Detect which cell encompasses the target text, then output its [x, y] center coordinate. 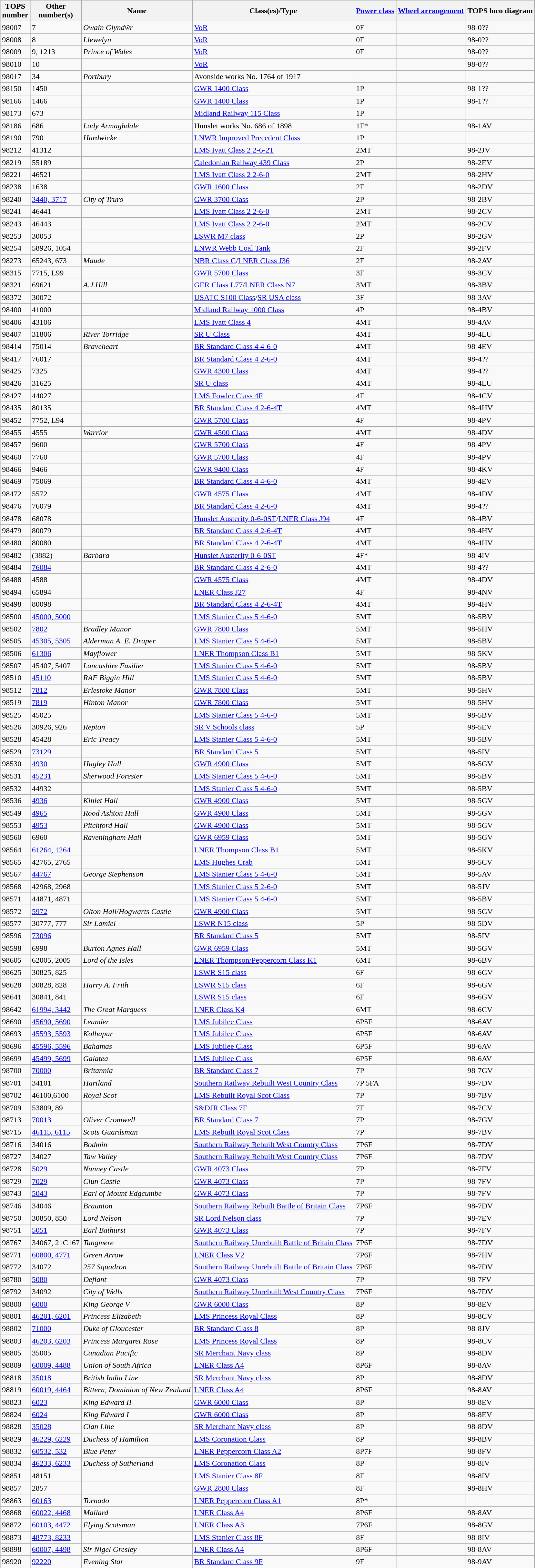
Olton Hall/Hogwarts Castle [137, 911]
80080 [56, 543]
73129 [56, 752]
60532, 532 [56, 1451]
34092 [56, 1292]
Hartland [137, 1083]
34046 [56, 1206]
48151 [56, 1476]
98253 [15, 236]
GWR 3700 Class [273, 199]
Duchess of Hamilton [137, 1439]
98009 [15, 52]
5043 [56, 1194]
46443 [56, 224]
10 [56, 64]
98716 [15, 1145]
30053 [56, 236]
98008 [15, 40]
46201, 6201 [56, 1316]
(3882) [56, 555]
98512 [15, 690]
British India Line [137, 1378]
98701 [15, 1083]
98532 [15, 789]
SR U class [273, 383]
7760 [56, 457]
98-4NV [500, 592]
5572 [56, 494]
Earl of Mount Edgcumbe [137, 1194]
98872 [15, 1525]
Bittern, Dominion of New Zealand [137, 1390]
80098 [56, 604]
45593, 5593 [56, 1034]
Royal Scot [137, 1095]
98531 [15, 776]
George Stephenson [137, 874]
70000 [56, 1071]
LNER Peppercorn Class A2 [273, 1451]
GWR 4300 Class [273, 371]
98010 [15, 64]
98-1AV [500, 125]
98727 [15, 1157]
98709 [15, 1107]
30825, 825 [56, 973]
8P* [375, 1500]
GWR 1600 Class [273, 187]
73096 [56, 936]
70013 [56, 1120]
65243, 673 [56, 261]
46229, 6229 [56, 1439]
6000 [56, 1304]
98560 [15, 838]
30841, 841 [56, 997]
98166 [15, 101]
68078 [56, 518]
98480 [15, 543]
98564 [15, 850]
1638 [56, 187]
Power class [375, 11]
98219 [15, 162]
TOPS loco diagram [500, 11]
98479 [15, 531]
45428 [56, 739]
9466 [56, 469]
60019, 4464 [56, 1390]
98427 [15, 396]
673 [56, 113]
98254 [15, 248]
98823 [15, 1402]
257 Squadron [137, 1267]
7 [56, 27]
Braveheart [137, 346]
98-8GV [500, 1525]
98457 [15, 445]
98690 [15, 1022]
98238 [15, 187]
Braunton [137, 1206]
8 [56, 40]
98729 [15, 1181]
98628 [15, 985]
LNER Peppercorn Class A1 [273, 1500]
60009, 4488 [56, 1365]
Hunslet Austerity 0-6-0ST [273, 555]
Portbury [137, 76]
King George V [137, 1304]
60163 [56, 1500]
Sherwood Forester [137, 776]
41312 [56, 150]
30926, 926 [56, 727]
53809, 89 [56, 1107]
1450 [56, 89]
98800 [15, 1304]
Bradley Manor [137, 629]
Defiant [137, 1279]
SR V Schools class [273, 727]
80079 [56, 531]
7802 [56, 629]
98-8HV [500, 1488]
98863 [15, 1500]
Barbara [137, 555]
98805 [15, 1353]
Hardwicke [137, 138]
5080 [56, 1279]
45407, 5407 [56, 666]
34 [56, 76]
1F* [375, 125]
Owain Glyndŵr [137, 27]
Sir Lamiel [137, 923]
30828, 828 [56, 985]
98505 [15, 641]
98472 [15, 494]
98-2DV [500, 187]
98-8JV [500, 1328]
45690, 5690 [56, 1022]
98802 [15, 1328]
98500 [15, 617]
30072 [56, 297]
8P7F [375, 1451]
98426 [15, 383]
45231 [56, 776]
98751 [15, 1230]
Lord of the Isles [137, 960]
98241 [15, 212]
46233, 6233 [56, 1464]
Hunslet Austerity 0-6-0ST/LNER Class J94 [273, 518]
98-5DV [500, 923]
76017 [56, 359]
34067, 21C167 [56, 1243]
61264, 1264 [56, 850]
Sir Nigel Gresley [137, 1550]
60022, 4468 [56, 1513]
34027 [56, 1157]
98750 [15, 1218]
98780 [15, 1279]
98417 [15, 359]
34016 [56, 1145]
9600 [56, 445]
USATC S100 Class/SR USA class [273, 297]
98920 [15, 1562]
46441 [56, 212]
GWR 2800 Class [273, 1488]
75069 [56, 481]
98832 [15, 1451]
LMS Fowler Class 4F [273, 396]
65894 [56, 592]
31625 [56, 383]
98315 [15, 273]
98240 [15, 199]
98715 [15, 1132]
LNER Class A3 [273, 1525]
LNER Class J27 [273, 592]
Class(es)/Type [273, 11]
98818 [15, 1378]
98568 [15, 887]
98-2JV [500, 150]
98-2EV [500, 162]
7715, L99 [56, 273]
30850, 850 [56, 1218]
RAF Biggin Hill [137, 678]
48773, 8233 [56, 1537]
7752, L94 [56, 420]
LNWR Webb Coal Tank [273, 248]
98372 [15, 297]
Tornado [137, 1500]
35018 [56, 1378]
35028 [56, 1427]
98746 [15, 1206]
46203, 6203 [56, 1341]
Evening Star [137, 1562]
98824 [15, 1414]
Southern Railway Rebuilt Battle of Britain Class [273, 1206]
98455 [15, 432]
98-5CV [500, 862]
92220 [56, 1562]
98702 [15, 1095]
98466 [15, 469]
Princess Margaret Rose [137, 1341]
58926, 1054 [56, 248]
BR Standard Class 8 [273, 1328]
98494 [15, 592]
Llewelyn [137, 40]
98771 [15, 1255]
GER Class L77/LNER Class N7 [273, 285]
6023 [56, 1402]
98728 [15, 1169]
Burton Agnes Hall [137, 948]
34072 [56, 1267]
98571 [15, 899]
98-5EV [500, 727]
3MT [375, 285]
98642 [15, 1009]
98506 [15, 653]
7P 5FA [375, 1083]
Alderman A. E. Draper [137, 641]
SR Lord Nelson class [273, 1218]
42968, 2968 [56, 887]
Hinton Manor [137, 702]
TOPSnumber [15, 11]
98469 [15, 481]
Name [137, 11]
43106 [56, 322]
98460 [15, 457]
5029 [56, 1169]
Princess Elizabeth [137, 1316]
Pitchford Hall [137, 825]
45305, 5305 [56, 641]
98484 [15, 568]
98549 [15, 813]
Erlestoke Manor [137, 690]
Prince of Wales [137, 52]
Eric Treacy [137, 739]
98-3BV [500, 285]
98321 [15, 285]
44871, 4871 [56, 899]
98190 [15, 138]
60007, 4498 [56, 1550]
98801 [15, 1316]
98857 [15, 1488]
98572 [15, 911]
35005 [56, 1353]
7819 [56, 702]
60800, 4771 [56, 1255]
The Great Marquess [137, 1009]
45000, 5000 [56, 617]
69621 [56, 285]
King Edward I [137, 1414]
Clan Line [137, 1427]
46100,6100 [56, 1095]
98-5AV [500, 874]
Southern Railway Unrebuilt West Country Class [273, 1292]
Taw Valley [137, 1157]
98476 [15, 506]
BR Standard Class 9F [273, 1562]
98519 [15, 702]
44932 [56, 789]
98596 [15, 936]
Canadian Pacific [137, 1353]
76079 [56, 506]
6024 [56, 1414]
98406 [15, 322]
55189 [56, 162]
98851 [15, 1476]
Galatea [137, 1058]
31806 [56, 334]
98819 [15, 1390]
5972 [56, 911]
98898 [15, 1550]
7812 [56, 690]
Lancashire Fusilier [137, 666]
LMS Hughes Crab [273, 862]
98507 [15, 666]
98-2GV [500, 236]
98452 [15, 420]
King Edward II [137, 1402]
Scots Guardsman [137, 1132]
Repton [137, 727]
98873 [15, 1537]
44027 [56, 396]
98-4AV [500, 322]
98828 [15, 1427]
44767 [56, 874]
98530 [15, 764]
GWR 9400 Class [273, 469]
98-2BV [500, 199]
98526 [15, 727]
Britannia [137, 1071]
4588 [56, 580]
98696 [15, 1046]
98407 [15, 334]
Rood Ashton Hall [137, 813]
98767 [15, 1243]
Union of South Africa [137, 1365]
Bodmin [137, 1145]
4F* [375, 555]
Bahamas [137, 1046]
City of Truro [137, 199]
98-8FV [500, 1451]
A.J.Hill [137, 285]
2857 [56, 1488]
Wheel arrangement [431, 11]
98598 [15, 948]
River Torridge [137, 334]
790 [56, 138]
30777, 777 [56, 923]
98-3CV [500, 273]
6998 [56, 948]
Mayflower [137, 653]
4953 [56, 825]
98693 [15, 1034]
Avonside works No. 1764 of 1917 [273, 76]
98868 [15, 1513]
45499, 5699 [56, 1058]
98502 [15, 629]
98-6CV [500, 1009]
S&DJR Class 7F [273, 1107]
98221 [15, 175]
LSWR M7 class [273, 236]
98482 [15, 555]
Lady Armaghdale [137, 125]
62005, 2005 [56, 960]
Othernumber(s) [56, 11]
4555 [56, 432]
7F [375, 1107]
98529 [15, 752]
45025 [56, 715]
Lord Nelson [137, 1218]
98625 [15, 973]
98243 [15, 224]
4930 [56, 764]
Caledonian Railway 439 Class [273, 162]
98-4CV [500, 396]
98425 [15, 371]
98-5JV [500, 887]
LNER Thompson/Peppercorn Class K1 [273, 960]
LSWR N15 class [273, 923]
76084 [56, 568]
98-3AV [500, 297]
98-2FV [500, 248]
98-8BV [500, 1439]
4936 [56, 801]
98-7HV [500, 1255]
Tangmere [137, 1243]
NBR Class C/LNER Class J36 [273, 261]
9F [375, 1562]
34101 [56, 1083]
98017 [15, 76]
98567 [15, 874]
Raveningham Hall [137, 838]
46521 [56, 175]
98-2HV [500, 175]
98-2AV [500, 261]
98-7EV [500, 1218]
98699 [15, 1058]
98212 [15, 150]
98498 [15, 604]
Duke of Gloucester [137, 1328]
5051 [56, 1230]
42765, 2765 [56, 862]
98577 [15, 923]
GWR 4500 Class [273, 432]
98772 [15, 1267]
46115, 6115 [56, 1132]
98700 [15, 1071]
98510 [15, 678]
98400 [15, 310]
98007 [15, 27]
98273 [15, 261]
98414 [15, 346]
71000 [56, 1328]
Green Arrow [137, 1255]
98565 [15, 862]
686 [56, 125]
98525 [15, 715]
98605 [15, 960]
Maude [137, 261]
45110 [56, 678]
Midland Railway 115 Class [273, 113]
Kolhapur [137, 1034]
4P [375, 310]
98713 [15, 1120]
98536 [15, 801]
4965 [56, 813]
1466 [56, 101]
61306 [56, 653]
Nunney Castle [137, 1169]
Hunslet works No. 686 of 1898 [273, 125]
98-4IV [500, 555]
98435 [15, 408]
Harry A. Frith [137, 985]
98-4KV [500, 469]
98792 [15, 1292]
City of Wells [137, 1292]
SR U Class [273, 334]
LNWR Improved Precedent Class [273, 138]
98173 [15, 113]
98834 [15, 1464]
98809 [15, 1365]
Earl Bathurst [137, 1230]
41000 [56, 310]
Blue Peter [137, 1451]
Duchess of Sutherland [137, 1464]
80135 [56, 408]
98641 [15, 997]
45596, 5596 [56, 1046]
6960 [56, 838]
7029 [56, 1181]
98-6BV [500, 960]
98553 [15, 825]
LMS Ivatt Class 4 [273, 322]
Hagley Hall [137, 764]
Kinlet Hall [137, 801]
Leander [137, 1022]
98488 [15, 580]
Clun Castle [137, 1181]
LMS Stanier Class 5 2-6-0 [273, 887]
Warrior [137, 432]
98150 [15, 89]
98528 [15, 739]
98186 [15, 125]
LNER Class V2 [273, 1255]
60103, 4472 [56, 1525]
61994, 3442 [56, 1009]
3440, 3717 [56, 199]
Oliver Cromwell [137, 1120]
7325 [56, 371]
98-7CV [500, 1107]
Mallard [137, 1513]
98829 [15, 1439]
Midland Railway 1000 Class [273, 310]
98-9AV [500, 1562]
LNER Class K4 [273, 1009]
75014 [56, 346]
98803 [15, 1341]
Flying Scotsman [137, 1525]
98743 [15, 1194]
98478 [15, 518]
LMS Ivatt Class 2 2-6-2T [273, 150]
9, 1213 [56, 52]
